Extract the [x, y] coordinate from the center of the cell holding the provided text.  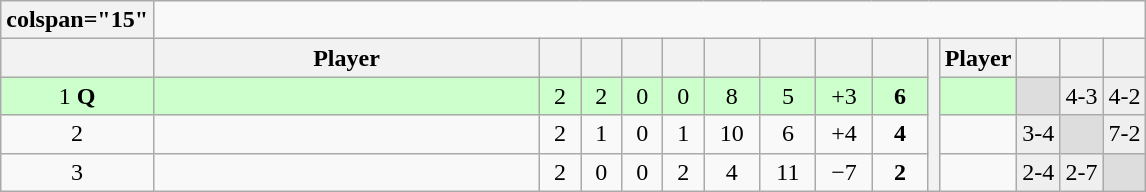
11 [788, 172]
1 Q [78, 96]
+4 [844, 134]
−7 [844, 172]
8 [732, 96]
2-7 [1082, 172]
3 [78, 172]
4-2 [1124, 96]
10 [732, 134]
+3 [844, 96]
2-4 [1038, 172]
4-3 [1082, 96]
5 [788, 96]
3-4 [1038, 134]
7-2 [1124, 134]
colspan="15" [78, 20]
